Detect which cell encompasses the target text, then output its (x, y) center coordinate. 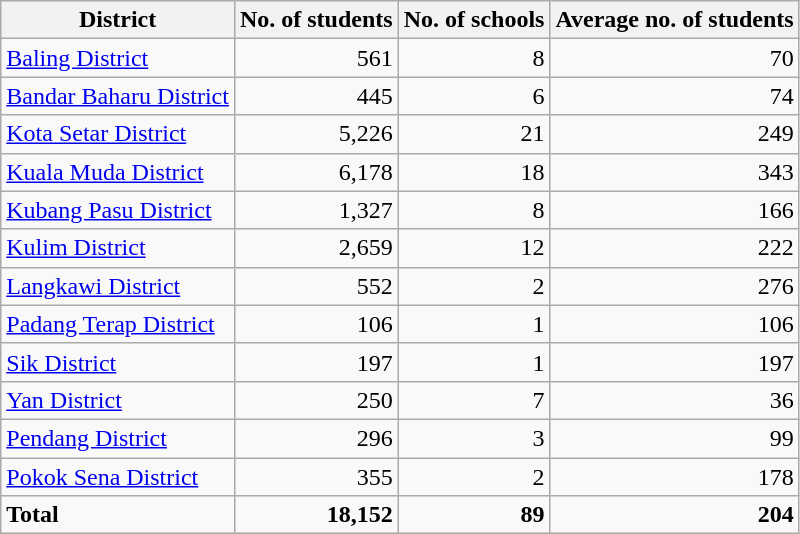
Baling District (118, 58)
249 (674, 134)
178 (674, 477)
Pokok Sena District (118, 477)
Bandar Baharu District (118, 96)
166 (674, 210)
74 (674, 96)
276 (674, 286)
6 (474, 96)
2,659 (316, 248)
21 (474, 134)
7 (474, 400)
1,327 (316, 210)
Kuala Muda District (118, 172)
445 (316, 96)
343 (674, 172)
Pendang District (118, 438)
250 (316, 400)
5,226 (316, 134)
Yan District (118, 400)
Total (118, 515)
Kota Setar District (118, 134)
561 (316, 58)
12 (474, 248)
No. of schools (474, 20)
Kulim District (118, 248)
552 (316, 286)
District (118, 20)
Kubang Pasu District (118, 210)
204 (674, 515)
3 (474, 438)
70 (674, 58)
36 (674, 400)
Sik District (118, 362)
296 (316, 438)
89 (474, 515)
Average no. of students (674, 20)
Padang Terap District (118, 324)
222 (674, 248)
99 (674, 438)
18 (474, 172)
6,178 (316, 172)
No. of students (316, 20)
Langkawi District (118, 286)
18,152 (316, 515)
355 (316, 477)
